Find where the given text appears and provide that cell's center as [X, Y] coordinate. 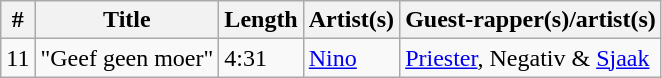
"Geef geen moer" [127, 58]
4:31 [261, 58]
11 [18, 58]
Artist(s) [351, 20]
Priester, Negativ & Sjaak [531, 58]
# [18, 20]
Guest-rapper(s)/artist(s) [531, 20]
Title [127, 20]
Nino [351, 58]
Length [261, 20]
